Output the (X, Y) coordinate of the center of the cell containing the given text.  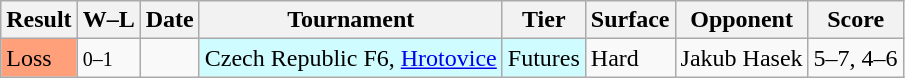
Result (39, 20)
Tournament (350, 20)
5–7, 4–6 (856, 58)
Czech Republic F6, Hrotovice (350, 58)
Opponent (742, 20)
Loss (39, 58)
Hard (630, 58)
0–1 (108, 58)
Score (856, 20)
Date (170, 20)
Jakub Hasek (742, 58)
Tier (544, 20)
Futures (544, 58)
Surface (630, 20)
W–L (108, 20)
